Provide the [x, y] coordinate of the cell's center where the given text is located.  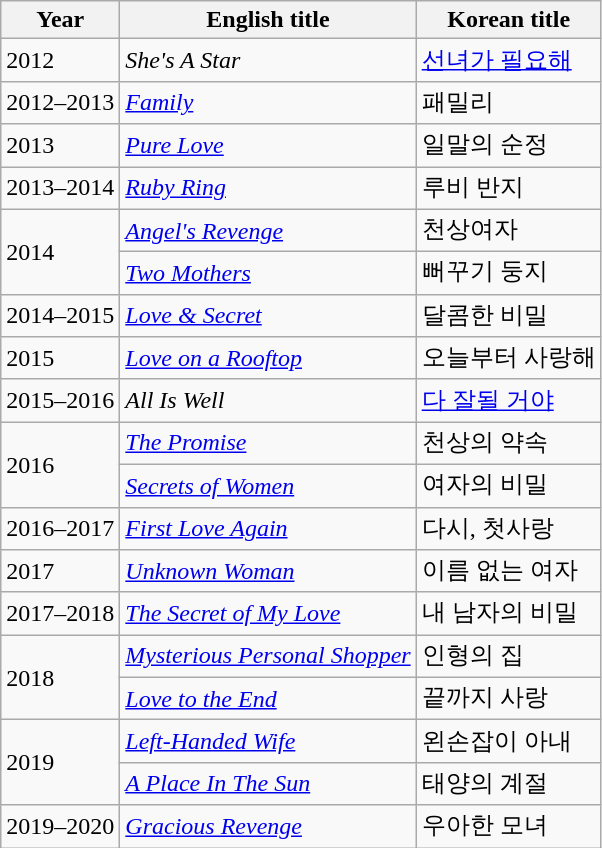
Left-Handed Wife [268, 742]
Korean title [508, 20]
2017 [60, 572]
2013 [60, 146]
2014 [60, 252]
The Promise [268, 444]
인형의 집 [508, 656]
2017–2018 [60, 614]
2012–2013 [60, 102]
다시, 첫사랑 [508, 528]
일말의 순정 [508, 146]
Year [60, 20]
All Is Well [268, 400]
Unknown Woman [268, 572]
왼손잡이 아내 [508, 742]
2019–2020 [60, 826]
Secrets of Women [268, 486]
Family [268, 102]
2018 [60, 678]
2012 [60, 60]
She's A Star [268, 60]
달콤한 비밀 [508, 316]
Pure Love [268, 146]
2015–2016 [60, 400]
다 잘될 거야 [508, 400]
First Love Again [268, 528]
뻐꾸기 둥지 [508, 274]
2014–2015 [60, 316]
Ruby Ring [268, 188]
Mysterious Personal Shopper [268, 656]
Angel's Revenge [268, 230]
Love & Secret [268, 316]
패밀리 [508, 102]
선녀가 필요해 [508, 60]
천상의 약속 [508, 444]
태양의 계절 [508, 784]
2016–2017 [60, 528]
오늘부터 사랑해 [508, 358]
Love to the End [268, 698]
English title [268, 20]
끝까지 사랑 [508, 698]
2019 [60, 762]
A Place In The Sun [268, 784]
2016 [60, 464]
우아한 모녀 [508, 826]
The Secret of My Love [268, 614]
천상여자 [508, 230]
2013–2014 [60, 188]
Two Mothers [268, 274]
Gracious Revenge [268, 826]
여자의 비밀 [508, 486]
내 남자의 비밀 [508, 614]
루비 반지 [508, 188]
이름 없는 여자 [508, 572]
2015 [60, 358]
Love on a Rooftop [268, 358]
